For the text-containing cell, return its midpoint in [x, y] coordinate format. 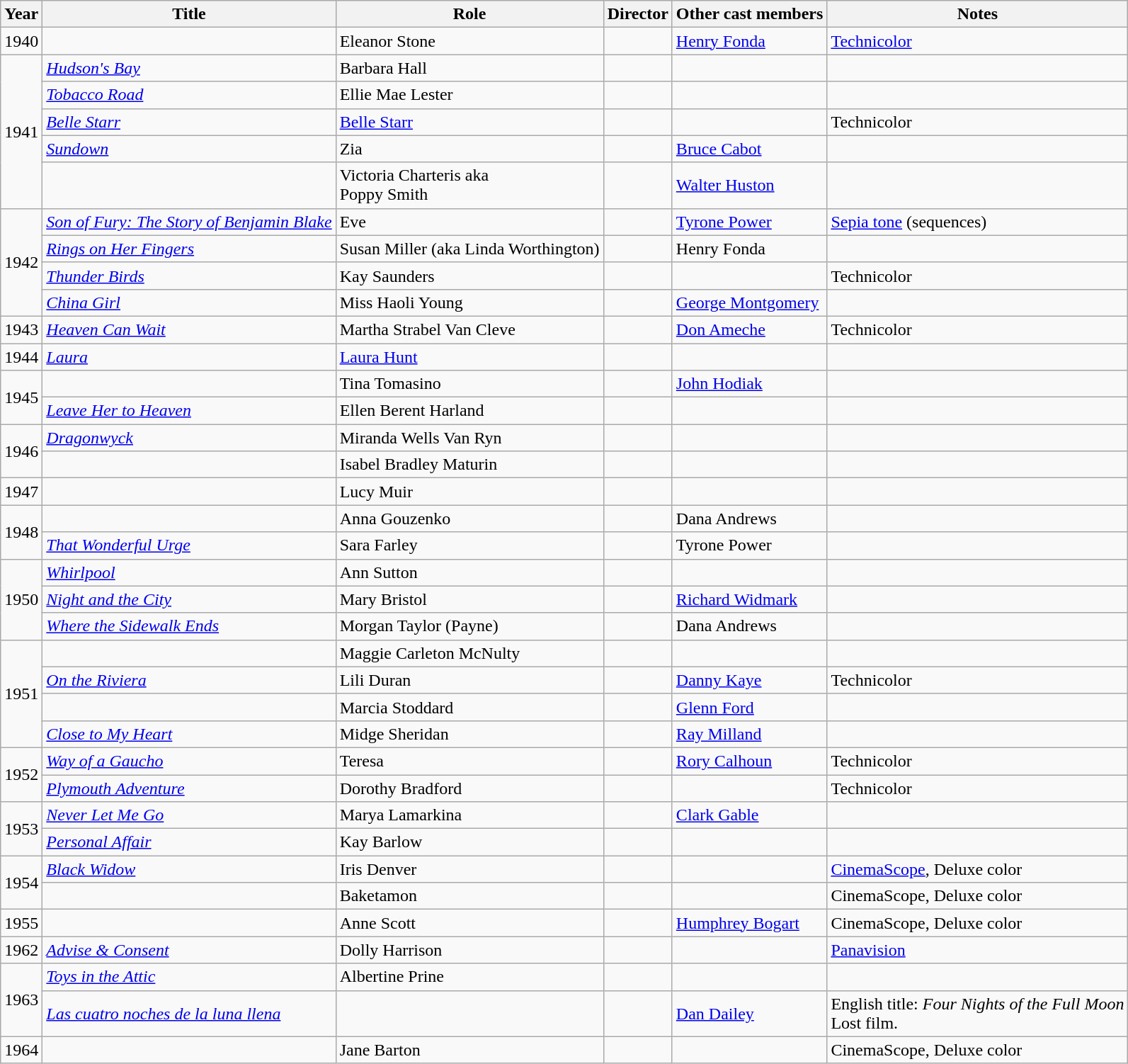
Plymouth Adventure [189, 788]
Tina Tomasino [469, 384]
Dolly Harrison [469, 950]
Lili Duran [469, 680]
1954 [21, 883]
Notes [977, 14]
Las cuatro noches de la luna llena [189, 1013]
Title [189, 14]
Other cast members [749, 14]
1947 [21, 492]
Close to My Heart [189, 734]
1942 [21, 262]
Tobacco Road [189, 95]
George Montgomery [749, 302]
Victoria Charteris akaPoppy Smith [469, 186]
1941 [21, 132]
Sundown [189, 149]
Rings on Her Fingers [189, 249]
Son of Fury: The Story of Benjamin Blake [189, 222]
Ray Milland [749, 734]
Laura [189, 356]
Way of a Gaucho [189, 761]
Sepia tone (sequences) [977, 222]
Zia [469, 149]
Whirlpool [189, 572]
1945 [21, 397]
China Girl [189, 302]
English title: Four Nights of the Full MoonLost film. [977, 1013]
Bruce Cabot [749, 149]
Dan Dailey [749, 1013]
Teresa [469, 761]
Advise & Consent [189, 950]
Glenn Ford [749, 707]
On the Riviera [189, 680]
Kay Barlow [469, 842]
Dorothy Bradford [469, 788]
Kay Saunders [469, 276]
Thunder Birds [189, 276]
Clark Gable [749, 815]
Leave Her to Heaven [189, 411]
Dragonwyck [189, 438]
Anna Gouzenko [469, 519]
1953 [21, 829]
1963 [21, 1000]
Martha Strabel Van Cleve [469, 329]
1943 [21, 329]
Morgan Taylor (Payne) [469, 626]
Humphrey Bogart [749, 923]
That Wonderful Urge [189, 545]
Don Ameche [749, 329]
Marcia Stoddard [469, 707]
Eleanor Stone [469, 41]
Laura Hunt [469, 356]
Ellen Berent Harland [469, 411]
Ann Sutton [469, 572]
Night and the City [189, 599]
Year [21, 14]
Lucy Muir [469, 492]
Ellie Mae Lester [469, 95]
Panavision [977, 950]
1964 [21, 1050]
Anne Scott [469, 923]
Danny Kaye [749, 680]
Personal Affair [189, 842]
Hudson's Bay [189, 68]
Miranda Wells Van Ryn [469, 438]
Black Widow [189, 869]
Never Let Me Go [189, 815]
Susan Miller (aka Linda Worthington) [469, 249]
Baketamon [469, 896]
Toys in the Attic [189, 977]
Role [469, 14]
1946 [21, 451]
Director [637, 14]
Walter Huston [749, 186]
1944 [21, 356]
Sara Farley [469, 545]
Where the Sidewalk Ends [189, 626]
Miss Haoli Young [469, 302]
1955 [21, 923]
Eve [469, 222]
1940 [21, 41]
Mary Bristol [469, 599]
Albertine Prine [469, 977]
Rory Calhoun [749, 761]
Marya Lamarkina [469, 815]
Heaven Can Wait [189, 329]
Barbara Hall [469, 68]
1952 [21, 774]
John Hodiak [749, 384]
Jane Barton [469, 1050]
Midge Sheridan [469, 734]
1948 [21, 532]
Iris Denver [469, 869]
1962 [21, 950]
Isabel Bradley Maturin [469, 465]
1950 [21, 599]
Maggie Carleton McNulty [469, 653]
1951 [21, 694]
Richard Widmark [749, 599]
